Search for the cell housing the specified text and yield its (X, Y) center coordinate. 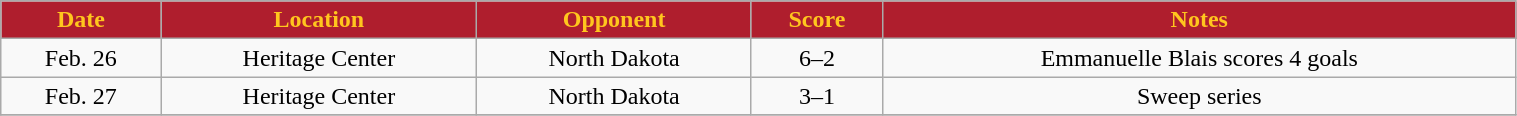
Score (816, 20)
Location (319, 20)
Feb. 27 (81, 96)
Sweep series (1199, 96)
Opponent (614, 20)
6–2 (816, 58)
3–1 (816, 96)
Date (81, 20)
Notes (1199, 20)
Feb. 26 (81, 58)
Emmanuelle Blais scores 4 goals (1199, 58)
